Locate the cell with the specified text and output its (x, y) center coordinate. 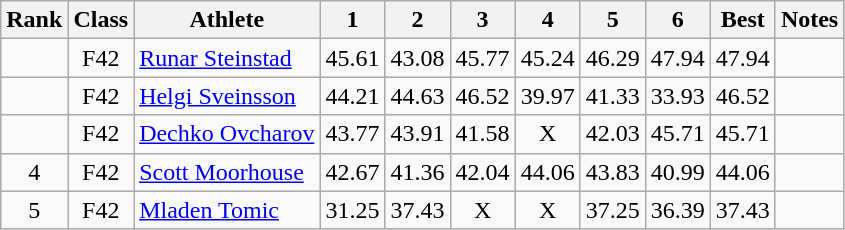
41.33 (612, 96)
6 (678, 20)
Class (101, 20)
36.39 (678, 210)
Runar Steinstad (227, 58)
41.36 (418, 172)
Helgi Sveinsson (227, 96)
43.77 (352, 134)
2 (418, 20)
40.99 (678, 172)
43.83 (612, 172)
45.61 (352, 58)
Athlete (227, 20)
46.29 (612, 58)
43.08 (418, 58)
43.91 (418, 134)
Rank (34, 20)
Scott Moorhouse (227, 172)
44.63 (418, 96)
Notes (809, 20)
1 (352, 20)
Best (742, 20)
42.04 (482, 172)
39.97 (548, 96)
45.24 (548, 58)
42.67 (352, 172)
45.77 (482, 58)
37.25 (612, 210)
31.25 (352, 210)
3 (482, 20)
Mladen Tomic (227, 210)
41.58 (482, 134)
Dechko Ovcharov (227, 134)
44.21 (352, 96)
42.03 (612, 134)
33.93 (678, 96)
